Output the [X, Y] coordinate of the center of the cell containing the given text.  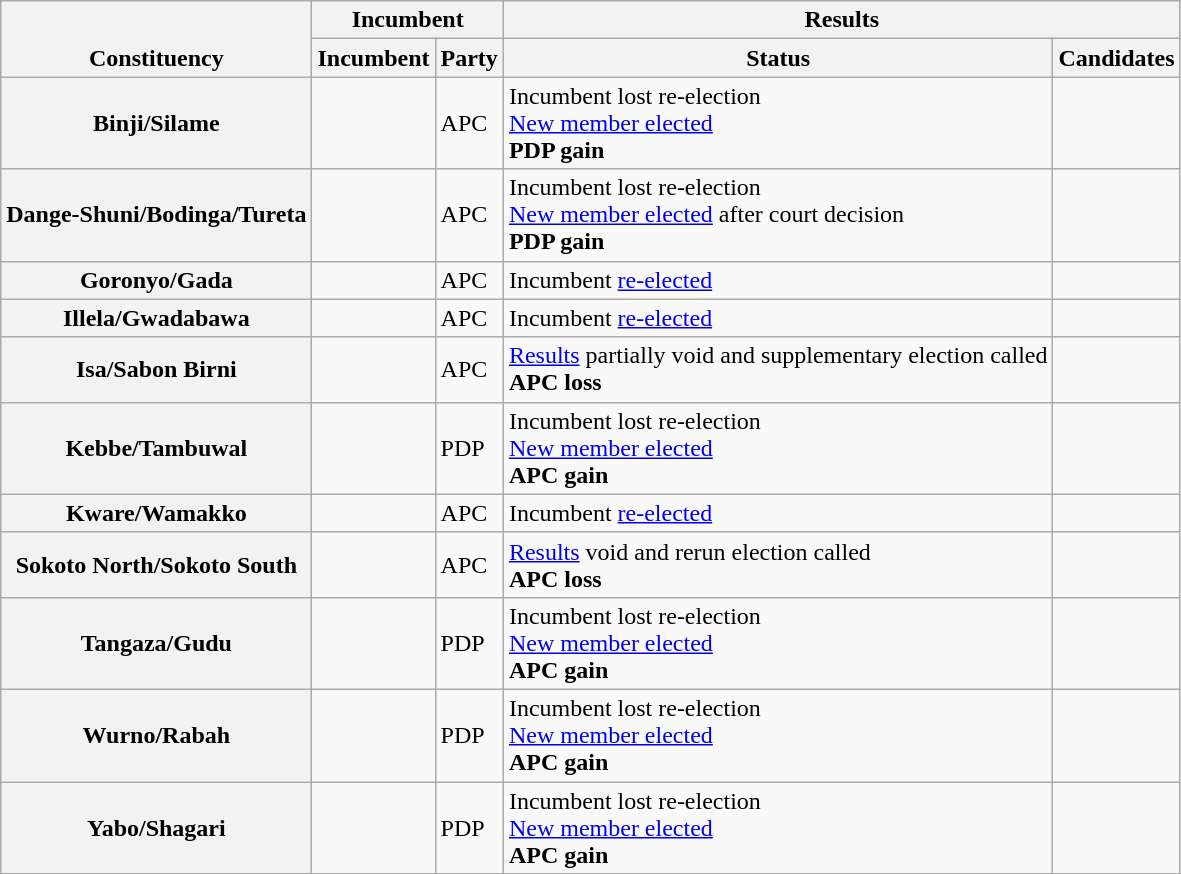
Results void and rerun election calledAPC loss [778, 564]
Status [778, 58]
Candidates [1116, 58]
Kebbe/Tambuwal [156, 448]
Constituency [156, 39]
Sokoto North/Sokoto South [156, 564]
Illela/Gwadabawa [156, 318]
Goronyo/Gada [156, 280]
Results [842, 20]
Tangaza/Gudu [156, 643]
Yabo/Shagari [156, 828]
Kware/Wamakko [156, 513]
Incumbent lost re-electionNew member elected after court decisionPDP gain [778, 215]
Incumbent lost re-electionNew member electedPDP gain [778, 123]
Wurno/Rabah [156, 735]
Isa/Sabon Birni [156, 370]
Binji/Silame [156, 123]
Dange-Shuni/Bodinga/Tureta [156, 215]
Results partially void and supplementary election calledAPC loss [778, 370]
Party [469, 58]
